Find where the given text appears and provide that cell's center as (X, Y) coordinate. 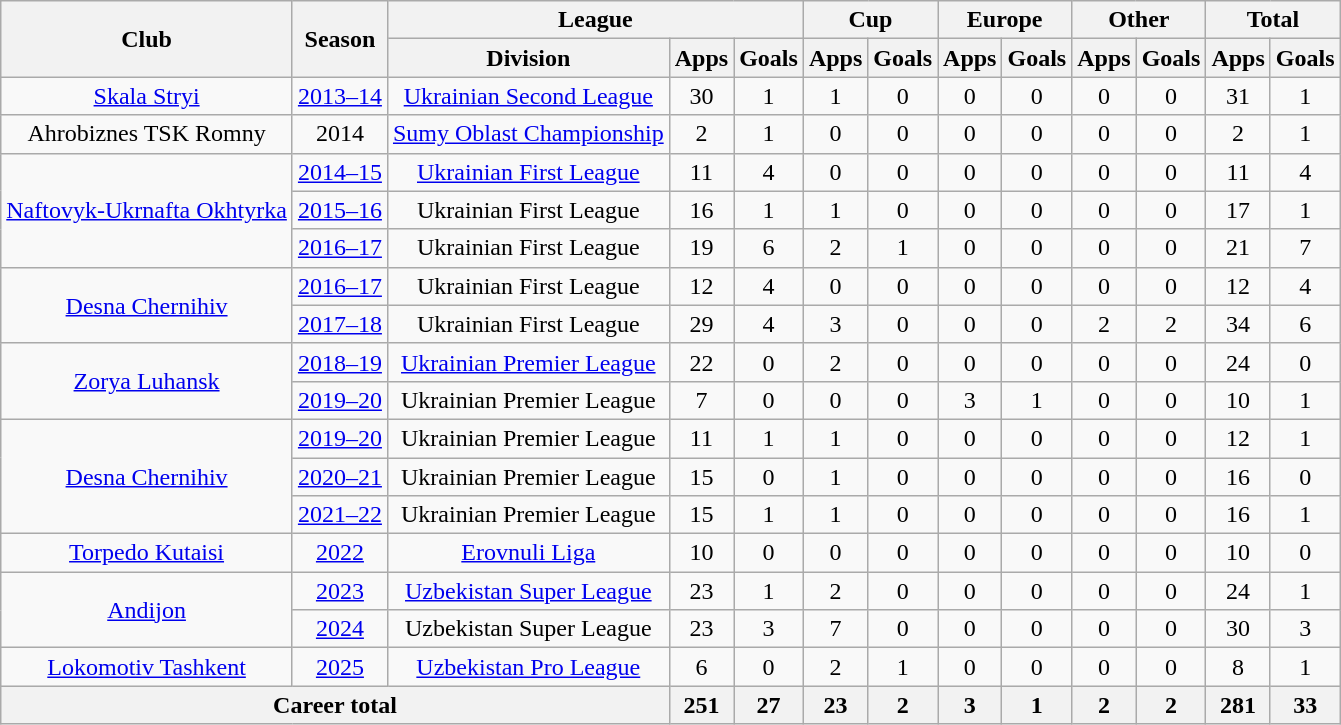
Division (528, 58)
Cup (870, 20)
2013–14 (340, 96)
2014 (340, 134)
Naftovyk-Ukrnafta Okhtyrka (147, 210)
251 (701, 705)
Season (340, 39)
Total (1273, 20)
22 (701, 362)
Ahrobiznes TSK Romny (147, 134)
29 (701, 324)
Club (147, 39)
Uzbekistan Pro League (528, 667)
34 (1238, 324)
Sumy Oblast Championship (528, 134)
19 (701, 248)
2015–16 (340, 210)
Other (1139, 20)
8 (1238, 667)
Ukrainian Second League (528, 96)
21 (1238, 248)
2022 (340, 553)
2017–18 (340, 324)
Torpedo Kutaisi (147, 553)
Erovnuli Liga (528, 553)
Lokomotiv Tashkent (147, 667)
Career total (335, 705)
27 (769, 705)
2014–15 (340, 172)
Skala Stryi (147, 96)
17 (1238, 210)
31 (1238, 96)
281 (1238, 705)
Zorya Luhansk (147, 381)
League (595, 20)
33 (1305, 705)
2020–21 (340, 477)
2021–22 (340, 515)
2025 (340, 667)
2024 (340, 629)
Andijon (147, 610)
2018–19 (340, 362)
Europe (1005, 20)
2023 (340, 591)
